Scan for the cell matching the given text and deliver its (X, Y) coordinate at center. 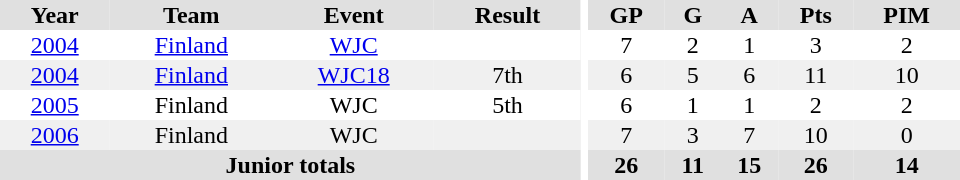
0 (906, 135)
7th (508, 75)
G (692, 15)
Event (354, 15)
Pts (816, 15)
2006 (54, 135)
PIM (906, 15)
14 (906, 165)
Team (191, 15)
Year (54, 15)
A (749, 15)
5th (508, 105)
15 (749, 165)
WJC18 (354, 75)
Result (508, 15)
2005 (54, 105)
GP (626, 15)
Junior totals (290, 165)
5 (692, 75)
